Determine the (X, Y) coordinate at the center of the cell enclosing the given text.  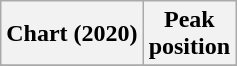
Chart (2020) (72, 34)
Peakposition (189, 34)
